Return (x, y) of the center of cell containing provided text 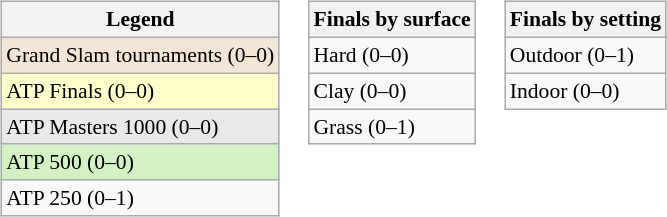
Legend (140, 20)
Finals by surface (392, 20)
Hard (0–0) (392, 55)
ATP Masters 1000 (0–0) (140, 127)
Clay (0–0) (392, 91)
Indoor (0–0) (586, 91)
Grass (0–1) (392, 127)
Grand Slam tournaments (0–0) (140, 55)
Outdoor (0–1) (586, 55)
ATP 250 (0–1) (140, 198)
ATP 500 (0–0) (140, 162)
ATP Finals (0–0) (140, 91)
Finals by setting (586, 20)
